Search for the cell housing the specified text and yield its (X, Y) center coordinate. 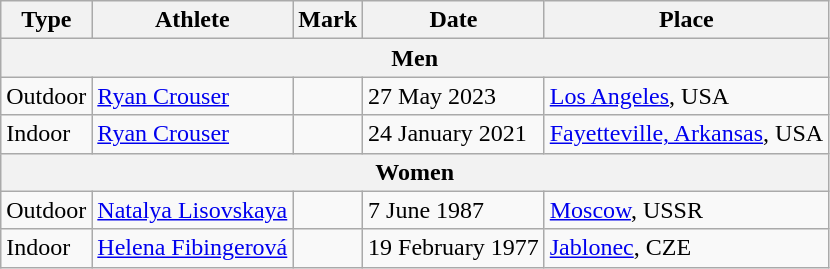
19 February 1977 (454, 248)
Moscow, USSR (686, 210)
Place (686, 20)
Jablonec, CZE (686, 248)
24 January 2021 (454, 134)
Athlete (192, 20)
Type (46, 20)
Natalya Lisovskaya (192, 210)
Los Angeles, USA (686, 96)
Fayetteville, Arkansas, USA (686, 134)
Men (415, 58)
7 June 1987 (454, 210)
Date (454, 20)
Women (415, 172)
27 May 2023 (454, 96)
Mark (328, 20)
Helena Fibingerová (192, 248)
